Search for the cell housing the specified text and yield its (X, Y) center coordinate. 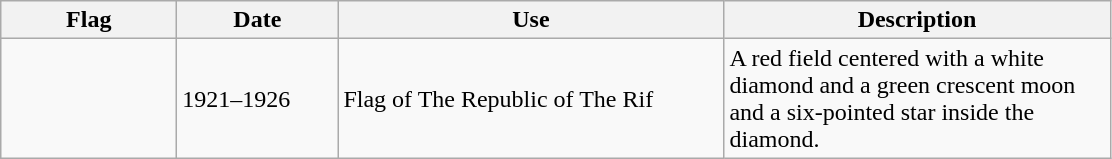
Use (531, 20)
Flag of The Republic of The Rif (531, 98)
Date (258, 20)
Flag (89, 20)
A red field centered with a white diamond and a green crescent moon and a six-pointed star inside the diamond. (917, 98)
1921–1926 (258, 98)
Description (917, 20)
